From the cell containing the given text, extract its center point as (x, y) coordinate. 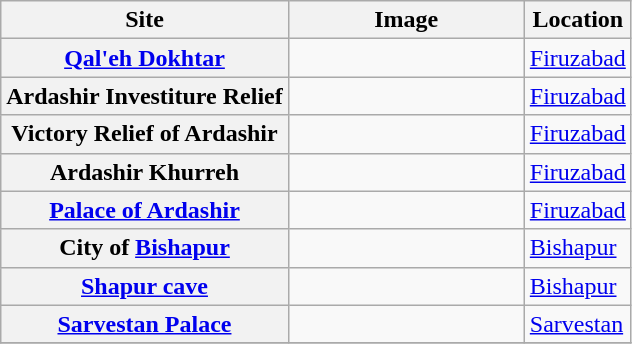
Location (578, 20)
City of Bishapur (144, 248)
Qal'eh Dokhtar (144, 58)
Palace of Ardashir (144, 210)
Site (144, 20)
Victory Relief of Ardashir (144, 134)
Ardashir Khurreh (144, 172)
Sarvestan Palace (144, 324)
Image (406, 20)
Sarvestan (578, 324)
Ardashir Investiture Relief (144, 96)
Shapur cave (144, 286)
